Determine the (x, y) coordinate at the center of the cell enclosing the given text.  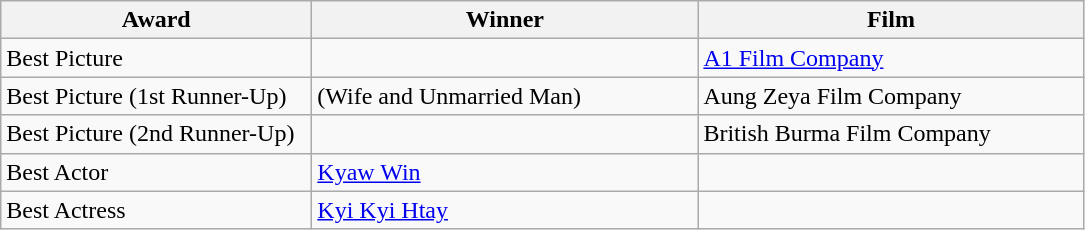
Best Actor (156, 172)
Kyi Kyi Htay (505, 210)
Best Actress (156, 210)
Film (891, 20)
Best Picture (2nd Runner-Up) (156, 134)
Best Picture (156, 58)
Best Picture (1st Runner-Up) (156, 96)
Kyaw Win (505, 172)
Winner (505, 20)
(Wife and Unmarried Man) (505, 96)
Aung Zeya Film Company (891, 96)
British Burma Film Company (891, 134)
A1 Film Company (891, 58)
Award (156, 20)
